Identify which cell holds the provided text, then report its [X, Y] central coordinate. 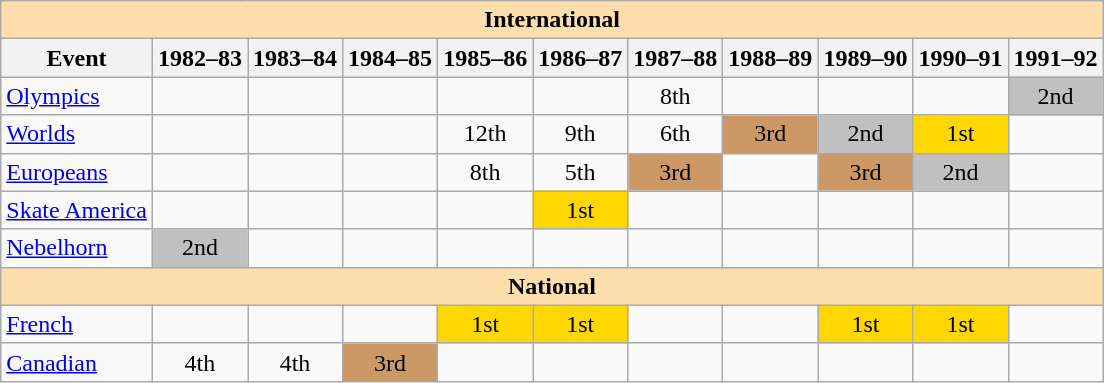
Canadian [77, 362]
1991–92 [1056, 58]
9th [580, 134]
1986–87 [580, 58]
National [552, 286]
Europeans [77, 172]
1989–90 [866, 58]
1985–86 [486, 58]
Olympics [77, 96]
Worlds [77, 134]
5th [580, 172]
1987–88 [676, 58]
1988–89 [770, 58]
12th [486, 134]
Nebelhorn [77, 248]
1982–83 [200, 58]
International [552, 20]
6th [676, 134]
1984–85 [390, 58]
1990–91 [960, 58]
Skate America [77, 210]
1983–84 [296, 58]
Event [77, 58]
French [77, 324]
